Return the [X, Y] coordinate for the center point of the cell that contains the specified text.  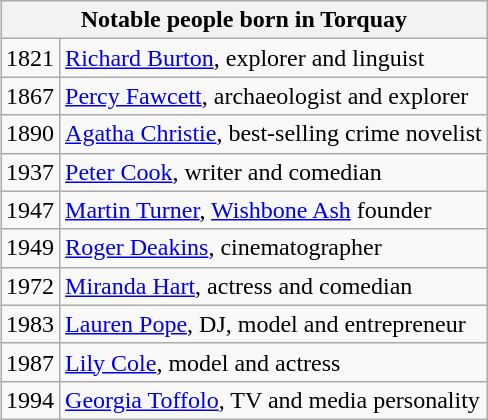
1983 [30, 324]
Agatha Christie, best-selling crime novelist [274, 134]
Martin Turner, Wishbone Ash founder [274, 210]
Peter Cook, writer and comedian [274, 172]
1987 [30, 362]
1821 [30, 58]
1949 [30, 248]
Lily Cole, model and actress [274, 362]
Miranda Hart, actress and comedian [274, 286]
Roger Deakins, cinematographer [274, 248]
1947 [30, 210]
Percy Fawcett, archaeologist and explorer [274, 96]
Georgia Toffolo, TV and media personality [274, 400]
1994 [30, 400]
Notable people born in Torquay [244, 20]
1867 [30, 96]
1937 [30, 172]
Richard Burton, explorer and linguist [274, 58]
1890 [30, 134]
Lauren Pope, DJ, model and entrepreneur [274, 324]
1972 [30, 286]
